Return the [X, Y] coordinate for the center point of the cell that contains the specified text.  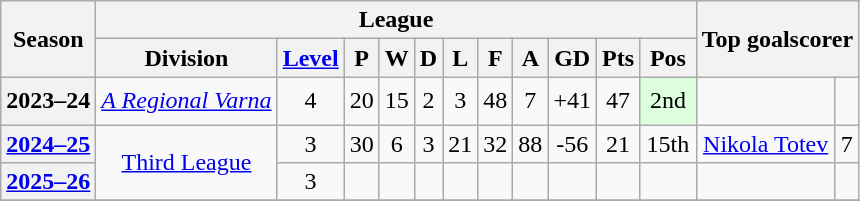
30 [362, 144]
6 [396, 144]
P [362, 58]
88 [530, 144]
D [428, 58]
Level [310, 58]
W [396, 58]
4 [310, 101]
15th [668, 144]
GD [572, 58]
Season [48, 39]
20 [362, 101]
F [496, 58]
A [530, 58]
47 [618, 101]
2025–26 [48, 182]
48 [496, 101]
Pos [668, 58]
32 [496, 144]
A Regional Varna [186, 101]
League [396, 20]
2024–25 [48, 144]
Nikola Totev [766, 144]
Division [186, 58]
2 [428, 101]
L [460, 58]
2nd [668, 101]
Third League [186, 163]
+41 [572, 101]
-56 [572, 144]
15 [396, 101]
Top goalscorer [777, 39]
2023–24 [48, 101]
Pts [618, 58]
